Pinpoint the cell where the given text exists, returning its (X, Y) midpoint coordinate. 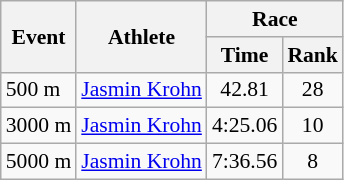
42.81 (244, 90)
5000 m (38, 162)
28 (312, 90)
7:36.56 (244, 162)
Athlete (142, 36)
Race (275, 19)
3000 m (38, 126)
Rank (312, 55)
4:25.06 (244, 126)
Time (244, 55)
Event (38, 36)
10 (312, 126)
8 (312, 162)
500 m (38, 90)
